Return [x, y] of the center of cell containing provided text 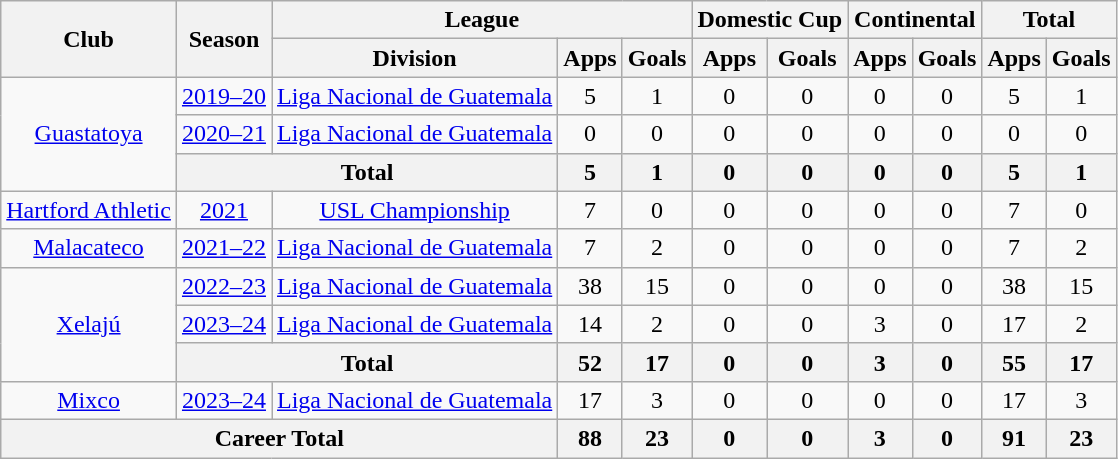
2020–21 [224, 134]
Season [224, 39]
55 [1014, 362]
91 [1014, 438]
Club [89, 39]
Hartford Athletic [89, 210]
14 [590, 324]
2021–22 [224, 248]
Continental [915, 20]
Malacateco [89, 248]
USL Championship [415, 210]
Domestic Cup [770, 20]
88 [590, 438]
Career Total [280, 438]
League [482, 20]
Division [415, 58]
2022–23 [224, 286]
Guastatoya [89, 134]
2019–20 [224, 96]
Xelajú [89, 324]
2021 [224, 210]
Mixco [89, 400]
52 [590, 362]
